Scan for the cell matching the given text and deliver its [x, y] coordinate at center. 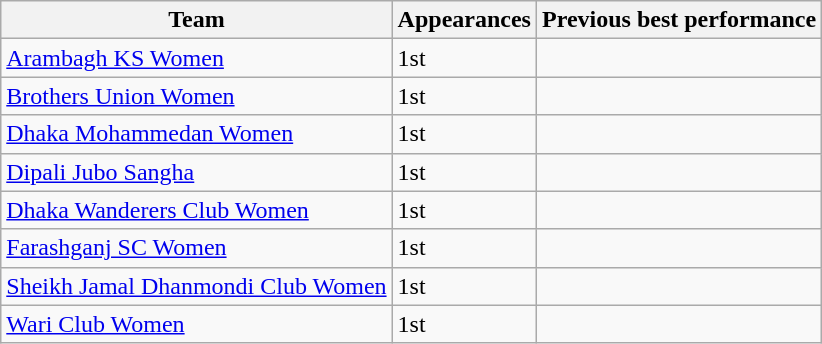
Sheikh Jamal Dhanmondi Club Women [196, 286]
Wari Club Women [196, 324]
Team [196, 20]
Dhaka Wanderers Club Women [196, 210]
Brothers Union Women [196, 96]
Dhaka Mohammedan Women [196, 134]
Appearances [464, 20]
Farashganj SC Women [196, 248]
Previous best performance [678, 20]
Dipali Jubo Sangha [196, 172]
Arambagh KS Women [196, 58]
